Capture the cell that displays the provided text and extract its [X, Y] central coordinate. 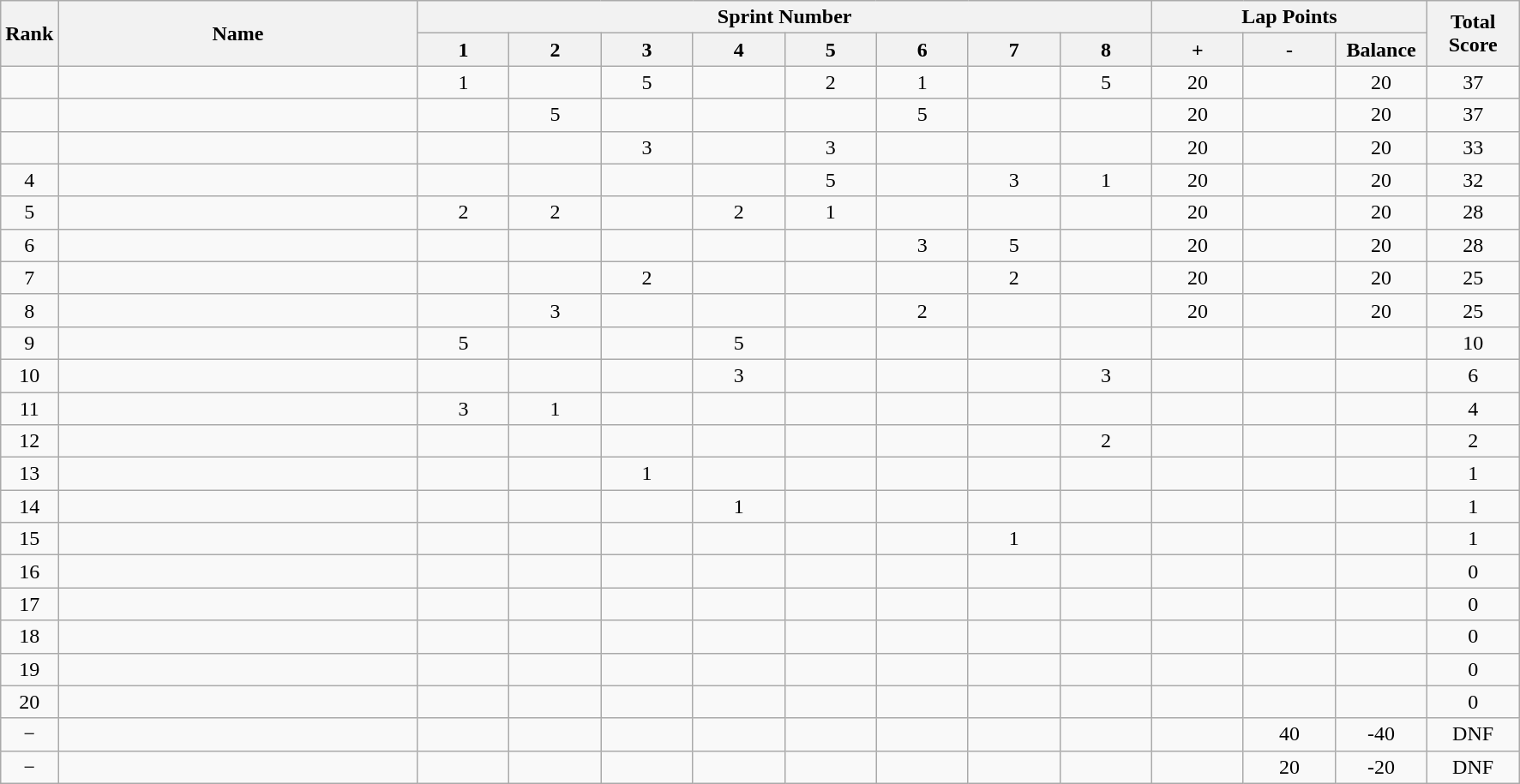
-20 [1382, 767]
15 [29, 539]
13 [29, 474]
Sprint Number [784, 17]
16 [29, 572]
19 [29, 669]
Rank [29, 33]
11 [29, 409]
40 [1289, 734]
+ [1197, 50]
14 [29, 506]
-40 [1382, 734]
12 [29, 441]
18 [29, 637]
Name [238, 33]
33 [1473, 147]
32 [1473, 180]
TotalScore [1473, 33]
- [1289, 50]
Lap Points [1289, 17]
9 [29, 343]
Balance [1382, 50]
17 [29, 604]
